Return the (X, Y) coordinate for the center point of the cell that contains the specified text.  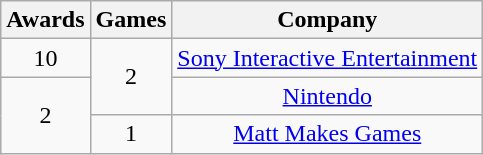
1 (131, 134)
Matt Makes Games (328, 134)
Nintendo (328, 96)
10 (46, 58)
Awards (46, 20)
Games (131, 20)
Company (328, 20)
Sony Interactive Entertainment (328, 58)
